For the text-containing cell, return its midpoint in [x, y] coordinate format. 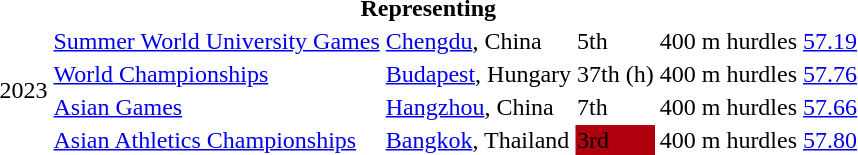
Budapest, Hungary [478, 74]
Bangkok, Thailand [478, 140]
7th [616, 107]
Asian Games [216, 107]
5th [616, 41]
Hangzhou, China [478, 107]
3rd [616, 140]
Summer World University Games [216, 41]
Chengdu, China [478, 41]
World Championships [216, 74]
Asian Athletics Championships [216, 140]
37th (h) [616, 74]
